Return the (x, y) coordinate for the center point of the cell that contains the specified text.  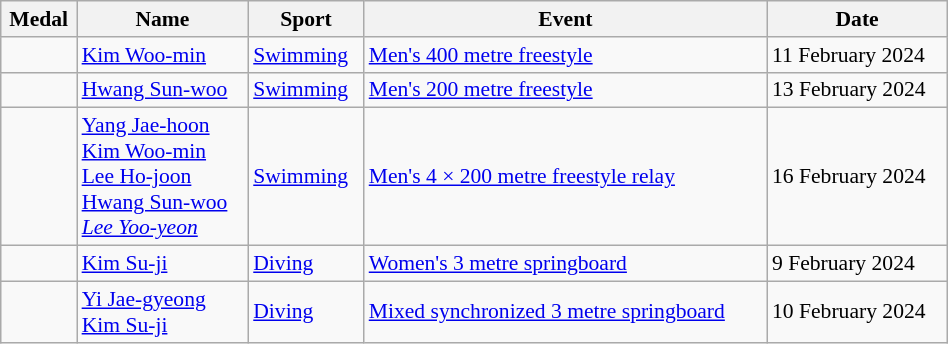
Men's 200 metre freestyle (566, 90)
11 February 2024 (857, 55)
Name (163, 19)
10 February 2024 (857, 312)
Men's 4 × 200 metre freestyle relay (566, 177)
Men's 400 metre freestyle (566, 55)
13 February 2024 (857, 90)
16 February 2024 (857, 177)
Yi Jae-gyeongKim Su-ji (163, 312)
Kim Woo-min (163, 55)
Yang Jae-hoonKim Woo-minLee Ho-joonHwang Sun-wooLee Yoo-yeon (163, 177)
Kim Su-ji (163, 264)
Medal (39, 19)
Women's 3 metre springboard (566, 264)
Hwang Sun-woo (163, 90)
Sport (306, 19)
Event (566, 19)
Date (857, 19)
9 February 2024 (857, 264)
Mixed synchronized 3 metre springboard (566, 312)
